Provide the [x, y] coordinate of the cell's center where the given text is located.  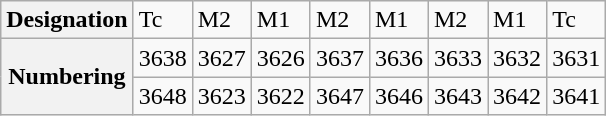
3626 [280, 58]
3622 [280, 96]
3633 [458, 58]
3637 [340, 58]
3638 [162, 58]
3646 [398, 96]
3631 [576, 58]
3627 [222, 58]
Numbering [67, 77]
3632 [518, 58]
3648 [162, 96]
3641 [576, 96]
3636 [398, 58]
3623 [222, 96]
3647 [340, 96]
3642 [518, 96]
3643 [458, 96]
Designation [67, 20]
